Provide the (X, Y) coordinate of the cell's center where the given text is located.  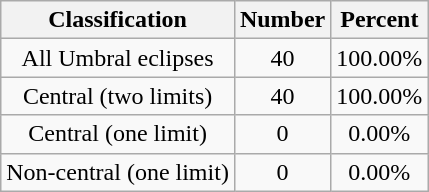
All Umbral eclipses (118, 58)
Percent (380, 20)
Central (one limit) (118, 134)
Central (two limits) (118, 96)
Classification (118, 20)
Number (282, 20)
Non-central (one limit) (118, 172)
